Output the (X, Y) coordinate of the center of the cell containing the given text.  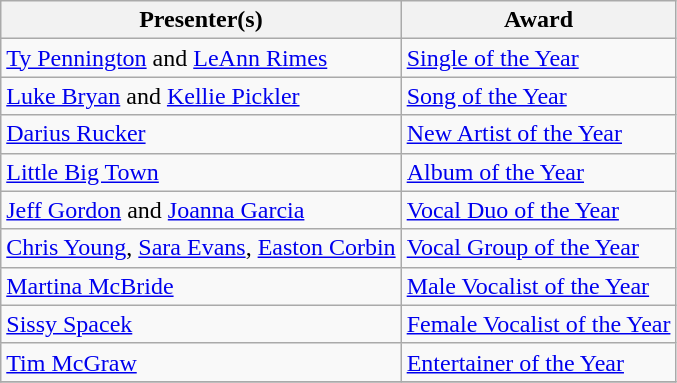
Ty Pennington and LeAnn Rimes (201, 58)
Sissy Spacek (201, 324)
Female Vocalist of the Year (538, 324)
Entertainer of the Year (538, 362)
Martina McBride (201, 286)
Vocal Duo of the Year (538, 210)
Chris Young, Sara Evans, Easton Corbin (201, 248)
Tim McGraw (201, 362)
Male Vocalist of the Year (538, 286)
Album of the Year (538, 172)
Jeff Gordon and Joanna Garcia (201, 210)
Luke Bryan and Kellie Pickler (201, 96)
Darius Rucker (201, 134)
Little Big Town (201, 172)
New Artist of the Year (538, 134)
Song of the Year (538, 96)
Vocal Group of the Year (538, 248)
Award (538, 20)
Single of the Year (538, 58)
Presenter(s) (201, 20)
